Scan for the cell matching the given text and deliver its (X, Y) coordinate at center. 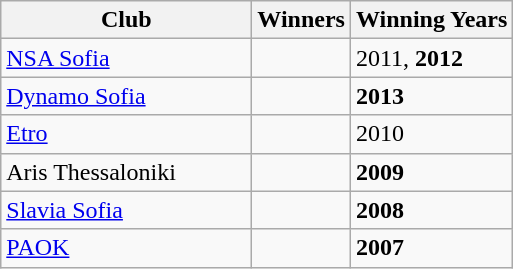
Slavia Sofia (126, 210)
Club (126, 20)
NSA Sofia (126, 58)
2010 (431, 134)
Etro (126, 134)
2009 (431, 172)
2011, 2012 (431, 58)
PAOK (126, 248)
2007 (431, 248)
2008 (431, 210)
Winning Years (431, 20)
Aris Thessaloniki (126, 172)
2013 (431, 96)
Dynamo Sofia (126, 96)
Winners (302, 20)
